Capture the cell that displays the provided text and extract its [x, y] central coordinate. 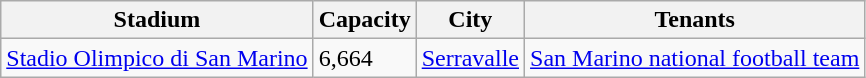
Stadio Olimpico di San Marino [157, 58]
San Marino national football team [695, 58]
Stadium [157, 20]
6,664 [364, 58]
Tenants [695, 20]
Serravalle [470, 58]
City [470, 20]
Capacity [364, 20]
